From the cell containing the given text, extract its center point as [x, y] coordinate. 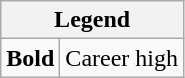
Bold [30, 58]
Legend [92, 20]
Career high [122, 58]
